Scan for the cell matching the given text and deliver its (X, Y) coordinate at center. 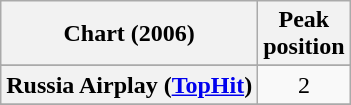
Russia Airplay (TopHit) (130, 85)
Peakposition (304, 34)
2 (304, 85)
Chart (2006) (130, 34)
